Find where the given text appears and provide that cell's center as (X, Y) coordinate. 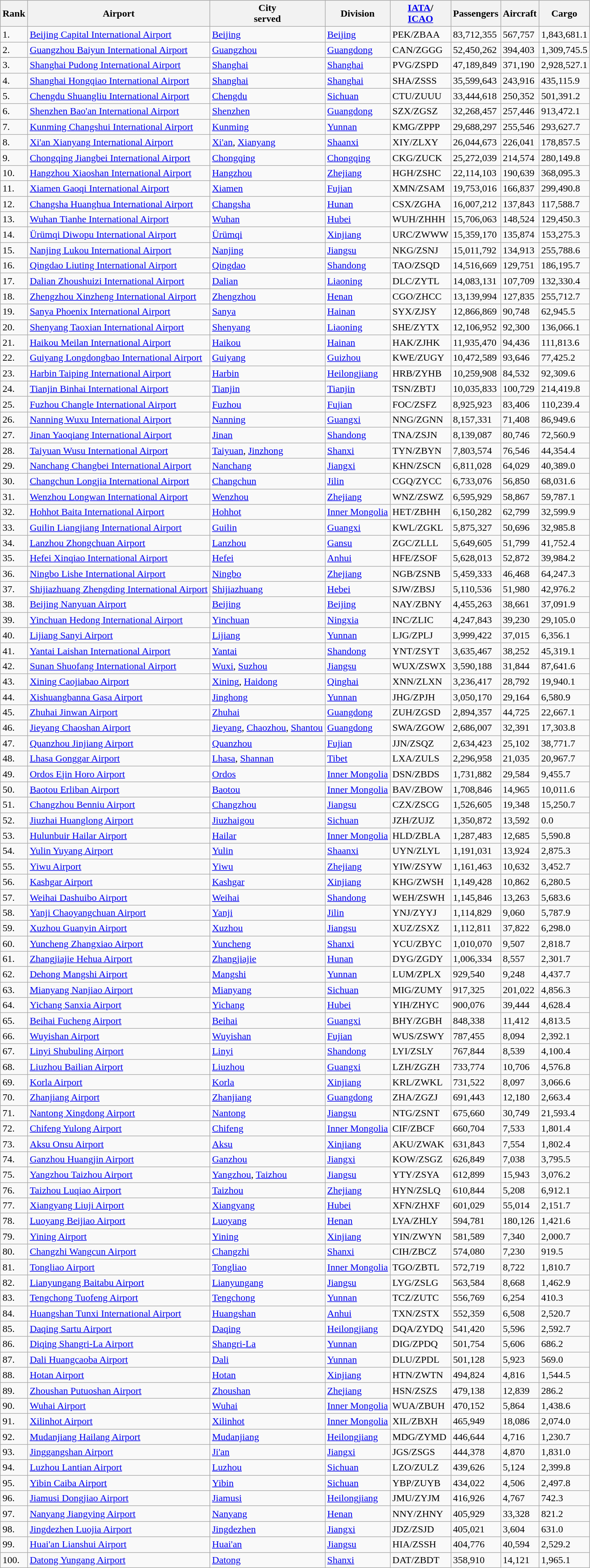
Ningbo (267, 574)
30,749 (520, 1113)
8,668 (520, 1283)
JZH/ZUJZ (421, 820)
1,831.0 (564, 1452)
Yinchuan (267, 620)
8,557 (520, 959)
Guilin Liangjiang International Airport (119, 528)
SWA/ZGOW (421, 728)
39,984.2 (564, 558)
Dalian (267, 281)
Xiamen Gaoqi International Airport (119, 188)
626,849 (475, 1159)
JHG/ZPJH (421, 697)
Zhuhai Jinwan Airport (119, 713)
30. (14, 481)
Shenzhen Bao'an International Airport (119, 111)
62,799 (520, 512)
38,252 (520, 651)
Nanning Wuxu International Airport (119, 419)
86,949.6 (564, 419)
Zhengzhou (267, 296)
37,822 (520, 928)
53. (14, 836)
Tongliao (267, 1267)
Aircraft (520, 14)
LZO/ZULZ (421, 1468)
148,524 (520, 219)
Jingdezhen Luojia Airport (119, 1529)
TGO/ZBTL (421, 1267)
YCU/ZBYC (421, 944)
5,864 (520, 1406)
Yichang (267, 1005)
95. (14, 1483)
4,628.4 (564, 1005)
563,584 (475, 1283)
94. (14, 1468)
Xi'an Xianyang International Airport (119, 142)
MDG/ZYMD (421, 1437)
111,813.6 (564, 343)
XFN/ZHXF (421, 1206)
127,835 (520, 296)
SHE/ZYTX (421, 327)
NNG/ZGNN (421, 419)
32,599.9 (564, 512)
Hulunbuir Hailar Airport (119, 836)
479,138 (475, 1390)
Liuzhou Bailian Airport (119, 1067)
358,910 (475, 1560)
9,455.7 (564, 774)
15,706,063 (475, 219)
58,867 (520, 497)
WUH/ZHHH (421, 219)
Baotou Erliban Airport (119, 789)
64,029 (520, 466)
KWE/ZUGY (421, 358)
JMU/ZYJM (421, 1498)
BHY/ZGBH (421, 1021)
Hangzhou (267, 173)
Guangzhou Baiyun International Airport (119, 50)
DIG/ZPDQ (421, 1344)
25,102 (520, 743)
79. (14, 1236)
Wuyishan (267, 1036)
541,420 (475, 1329)
YNJ/ZYYJ (421, 913)
293,627.7 (564, 127)
14,965 (520, 789)
19,348 (520, 805)
10,011.6 (564, 789)
Yibin (267, 1483)
61. (14, 959)
LYI/ZSLY (421, 1051)
6,733,076 (475, 481)
Mianyang Nanjiao Airport (119, 990)
214,419.8 (564, 389)
ZUH/ZGSD (421, 713)
DQA/ZYDQ (421, 1329)
Jiuzhaigou (267, 820)
84. (14, 1313)
71,408 (520, 419)
3,635,467 (475, 651)
92. (14, 1437)
BAV/ZBOW (421, 789)
Lhasa Gonggar Airport (119, 759)
6,298.0 (564, 928)
Changchun (267, 481)
XUZ/ZSXZ (421, 928)
Quanzhou Jinjiang Airport (119, 743)
2,151.7 (564, 1206)
686.2 (564, 1344)
14,083,131 (475, 281)
SZX/ZGSZ (421, 111)
12,685 (520, 836)
48. (14, 759)
JDZ/ZSJD (421, 1529)
Nanyang Jiangying Airport (119, 1514)
Yantai (267, 651)
Ordos Ejin Horo Airport (119, 774)
39. (14, 620)
4,437.7 (564, 974)
17. (14, 281)
166,837 (520, 188)
9,060 (520, 913)
57. (14, 897)
69. (14, 1082)
556,769 (475, 1298)
100,729 (520, 389)
Guizhou (358, 358)
4,870 (520, 1452)
2,399.8 (564, 1468)
5,596 (520, 1329)
4,816 (520, 1375)
81. (14, 1267)
1,526,605 (475, 805)
CKG/ZUCK (421, 157)
33,444,618 (475, 96)
255,788.6 (564, 250)
1,801.4 (564, 1128)
Datong (267, 1560)
Xilinhot (267, 1421)
Lianyungang Baitabu Airport (119, 1283)
14. (14, 235)
Xiangyang Liuji Airport (119, 1206)
NNY/ZHNY (421, 1514)
439,626 (475, 1468)
2,875.3 (564, 851)
ZGC/ZLLL (421, 543)
2,529.2 (564, 1545)
4,247,843 (475, 620)
1,112,811 (475, 928)
5,787.9 (564, 913)
2,074.0 (564, 1421)
8,925,923 (475, 404)
1,421.6 (564, 1221)
6,595,929 (475, 497)
CIH/ZBCZ (421, 1252)
Dehong Mangshi Airport (119, 974)
Shanghai Hongqiao International Airport (119, 81)
135,874 (520, 235)
6,150,282 (475, 512)
66. (14, 1036)
62,945.5 (564, 312)
Sunan Shuofang International Airport (119, 666)
77,425.2 (564, 358)
5,649,605 (475, 543)
787,455 (475, 1036)
HFE/ZSOF (421, 558)
32,985.8 (564, 528)
394,403 (520, 50)
CSX/ZGHA (421, 204)
Mudanjiang Hailang Airport (119, 1437)
2,592.7 (564, 1329)
64,247.3 (564, 574)
594,781 (475, 1221)
10,472,589 (475, 358)
416,926 (475, 1498)
TAO/ZSQD (421, 266)
5,110,536 (475, 589)
56. (14, 882)
Korla Airport (119, 1082)
Yiwu (267, 866)
410.3 (564, 1298)
URC/ZWWW (421, 235)
29,688,297 (475, 127)
Hohhot (267, 512)
7,340 (520, 1236)
2,301.7 (564, 959)
93,646 (520, 358)
15,359,170 (475, 235)
2,000.7 (564, 1236)
3,050,170 (475, 697)
92,309.6 (564, 373)
JJN/ZSQZ (421, 743)
50. (14, 789)
1,731,882 (475, 774)
1,350,872 (475, 820)
Changzhi Wangcun Airport (119, 1252)
6,254 (520, 1298)
KMG/ZPPP (421, 127)
LYG/ZSLG (421, 1283)
255,546 (520, 127)
Baotou (267, 789)
501,128 (475, 1360)
9,507 (520, 944)
16,007,212 (475, 204)
Luzhou (267, 1468)
4,506 (520, 1483)
20,967.7 (564, 759)
42. (14, 666)
Mangshi (267, 974)
110,239.4 (564, 404)
3,999,422 (475, 635)
91. (14, 1421)
3,452.7 (564, 866)
9. (14, 157)
12. (14, 204)
132,330.4 (564, 281)
Changzhou (267, 805)
90,748 (520, 312)
77. (14, 1206)
4,767 (520, 1498)
Zhangjiajie (267, 959)
9,248 (520, 974)
5,590.8 (564, 836)
Shanghai Pudong International Airport (119, 65)
Mudanjiang (267, 1437)
58. (14, 913)
62. (14, 974)
Ordos (267, 774)
Huai'an Lianshui Airport (119, 1545)
59,787.1 (564, 497)
Hefei Xinqiao International Airport (119, 558)
4,856.3 (564, 990)
1,544.5 (564, 1375)
YTY/ZSYA (421, 1174)
Yulin Yuyang Airport (119, 851)
1,708,846 (475, 789)
63. (14, 990)
1,114,829 (475, 913)
Airport (119, 14)
SHA/ZSSS (421, 81)
51,799 (520, 543)
7,038 (520, 1159)
3,590,188 (475, 666)
SJW/ZBSJ (421, 589)
129,450.3 (564, 219)
22. (14, 358)
Wuhai (267, 1406)
56,850 (520, 481)
5,923 (520, 1360)
CGO/ZHCC (421, 296)
LJG/ZPLJ (421, 635)
40,389.0 (564, 466)
71. (14, 1113)
6,811,028 (475, 466)
1. (14, 34)
8. (14, 142)
16. (14, 266)
Haikou Meilan International Airport (119, 343)
12,180 (520, 1098)
Xuzhou Guanyin Airport (119, 928)
Lanzhou Zhongchuan Airport (119, 543)
Wuhan (267, 219)
DAT/ZBDT (421, 1560)
10,862 (520, 882)
1,810.7 (564, 1267)
767,844 (475, 1051)
3,795.5 (564, 1159)
Weihai (267, 897)
919.5 (564, 1252)
NAY/ZBNY (421, 604)
Guiyang (267, 358)
31. (14, 497)
46. (14, 728)
CZX/ZSCG (421, 805)
Wuyishan Airport (119, 1036)
21,035 (520, 759)
250,352 (520, 96)
18,086 (520, 1421)
YIH/ZHYC (421, 1005)
15,943 (520, 1174)
405,021 (475, 1529)
Nanchang (267, 466)
55,014 (520, 1206)
733,774 (475, 1067)
1,438.6 (564, 1406)
Chifeng Yulong Airport (119, 1128)
137,843 (520, 204)
33. (14, 528)
Nantong Xingdong Airport (119, 1113)
64. (14, 1005)
913,472.1 (564, 111)
68,031.6 (564, 481)
8,094 (520, 1036)
8,139,087 (475, 435)
1,010,070 (475, 944)
97. (14, 1514)
33,328 (520, 1514)
Kashgar (267, 882)
87,641.6 (564, 666)
Jinan Yaoqiang International Airport (119, 435)
12,866,869 (475, 312)
501,754 (475, 1344)
Sanya (267, 312)
10,632 (520, 866)
41,752.4 (564, 543)
25,272,039 (475, 157)
Tibet (358, 759)
848,338 (475, 1021)
HET/ZBHH (421, 512)
13,924 (520, 851)
12,106,952 (475, 327)
Zhangjiajie Hehua Airport (119, 959)
Yuncheng Zhangxiao Airport (119, 944)
11. (14, 188)
85. (14, 1329)
572,719 (475, 1267)
37. (14, 589)
Hebei (358, 589)
72. (14, 1128)
UYN/ZLYL (421, 851)
7,554 (520, 1144)
CAN/ZGGG (421, 50)
371,190 (520, 65)
Fuzhou Changle International Airport (119, 404)
Chongqing Jiangbei International Airport (119, 157)
691,443 (475, 1098)
Cityserved (267, 14)
Beijing Capital International Airport (119, 34)
574,080 (475, 1252)
73. (14, 1144)
Yinchuan Hedong International Airport (119, 620)
3,236,417 (475, 681)
Nanjing Lukou International Airport (119, 250)
Jiuzhai Huanglong Airport (119, 820)
8,157,331 (475, 419)
XIL/ZBXH (421, 1421)
80. (14, 1252)
Shangri-La (267, 1344)
2,686,007 (475, 728)
Ningbo Lishe International Airport (119, 574)
Lijiang Sanyi Airport (119, 635)
2,296,958 (475, 759)
8,097 (520, 1082)
Nantong (267, 1113)
22,114,103 (475, 173)
Quanzhou (267, 743)
55. (14, 866)
Yichang Sanxia Airport (119, 1005)
TXN/ZSTX (421, 1313)
15,250.7 (564, 805)
Hotan Airport (119, 1375)
255,712.7 (564, 296)
Yulin (267, 851)
51,980 (520, 589)
45. (14, 713)
10,259,908 (475, 373)
Fuzhou (267, 404)
5,875,327 (475, 528)
Tianjin Binhai International Airport (119, 389)
1,191,031 (475, 851)
99. (14, 1545)
Daqing (267, 1329)
HLD/ZBLA (421, 836)
Wenzhou (267, 497)
19. (14, 312)
581,589 (475, 1236)
20. (14, 327)
74. (14, 1159)
136,066.1 (564, 327)
2,928,527.1 (564, 65)
Luzhou Lantian Airport (119, 1468)
88. (14, 1375)
32. (14, 512)
26,044,673 (475, 142)
631,843 (475, 1144)
8,722 (520, 1267)
434,022 (475, 1483)
6,580.9 (564, 697)
83,712,355 (475, 34)
14,121 (520, 1560)
Xilinhot Airport (119, 1421)
54. (14, 851)
DSN/ZBDS (421, 774)
93. (14, 1452)
900,076 (475, 1005)
405,929 (475, 1514)
Jiamusi (267, 1498)
Changsha (267, 204)
5,628,013 (475, 558)
15. (14, 250)
35,599,643 (475, 81)
83. (14, 1298)
92,300 (520, 327)
LZH/ZGZH (421, 1067)
404,776 (475, 1545)
368,095.3 (564, 173)
Huangshan (267, 1313)
153,275.3 (564, 235)
Guilin (267, 528)
1,149,428 (475, 882)
6,912.1 (564, 1190)
Zhoushan Putuoshan Airport (119, 1390)
Mianyang (267, 990)
41. (14, 651)
100. (14, 1560)
MIG/ZUMY (421, 990)
3,604 (520, 1529)
Jieyang Chaoshan Airport (119, 728)
65. (14, 1021)
Shijiazhuang (267, 589)
76. (14, 1190)
39,444 (520, 1005)
TSN/ZBTJ (421, 389)
Taizhou (267, 1190)
435,115.9 (564, 81)
552,359 (475, 1313)
Yangzhou, Taizhou (267, 1174)
51. (14, 805)
22,667.1 (564, 713)
Huangshan Tunxi International Airport (119, 1313)
FOC/ZSFZ (421, 404)
17,303.8 (564, 728)
29,164 (520, 697)
Division (358, 14)
59. (14, 928)
50,696 (520, 528)
Wuhai Airport (119, 1406)
43. (14, 681)
DYG/ZGDY (421, 959)
675,660 (475, 1113)
25. (14, 404)
DLU/ZPDL (421, 1360)
1,965.1 (564, 1560)
90. (14, 1406)
PVG/ZSPD (421, 65)
78. (14, 1221)
2,392.1 (564, 1036)
5,606 (520, 1344)
36. (14, 574)
Cargo (564, 14)
AKU/ZWAK (421, 1144)
Lanzhou (267, 543)
52. (14, 820)
Nanchang Changbei International Airport (119, 466)
13,263 (520, 897)
44,354.4 (564, 451)
HAK/ZJHK (421, 343)
465,949 (475, 1421)
YIN/ZWYN (421, 1236)
Wuhan Tianhe International Airport (119, 219)
Yining (267, 1236)
134,913 (520, 250)
40. (14, 635)
32,268,457 (475, 111)
14,516,669 (475, 266)
XIY/ZLXY (421, 142)
INC/ZLIC (421, 620)
CIF/ZBCF (421, 1128)
2,818.7 (564, 944)
40,594 (520, 1545)
Shenyang Taoxian International Airport (119, 327)
Ningxia (358, 620)
HYN/ZSLQ (421, 1190)
Yiwu Airport (119, 866)
Hangzhou Xiaoshan International Airport (119, 173)
Yanji (267, 913)
38,771.7 (564, 743)
2,663.4 (564, 1098)
2. (14, 50)
Daqing Sartu Airport (119, 1329)
Xuzhou (267, 928)
Changzhou Benniu Airport (119, 805)
29,584 (520, 774)
821.2 (564, 1514)
49. (14, 774)
917,325 (475, 990)
567,757 (520, 34)
569.0 (564, 1360)
Qinghai (358, 681)
180,126 (520, 1221)
Harbin (267, 373)
75. (14, 1174)
Shijiazhuang Zhengding International Airport (119, 589)
13,592 (520, 820)
24. (14, 389)
Ganzhou Huangjin Airport (119, 1159)
117,588.7 (564, 204)
Haikou (267, 343)
Taizhou Luqiao Airport (119, 1190)
Huai'an (267, 1545)
37,015 (520, 635)
96. (14, 1498)
Guiyang Longdongbao International Airport (119, 358)
6,356.1 (564, 635)
Passengers (475, 14)
LYA/ZHLY (421, 1221)
TYN/ZBYN (421, 451)
80,746 (520, 435)
52,872 (520, 558)
742.3 (564, 1498)
TCZ/ZUTC (421, 1298)
98. (14, 1529)
299,490.8 (564, 188)
186,195.7 (564, 266)
3. (14, 65)
CTU/ZUUU (421, 96)
5,208 (520, 1190)
Aksu (267, 1144)
KOW/ZSGZ (421, 1159)
HGH/ZSHC (421, 173)
28. (14, 451)
Beihai (267, 1021)
107,709 (520, 281)
Jieyang, Chaozhou, Shantou (267, 728)
4,455,263 (475, 604)
2,520.7 (564, 1313)
10,035,833 (475, 389)
84,532 (520, 373)
5,683.6 (564, 897)
WUX/ZSWX (421, 666)
Kunming (267, 127)
Yuncheng (267, 944)
CGQ/ZYCC (421, 481)
45,319.1 (564, 651)
Hailar (267, 836)
WNZ/ZSWZ (421, 497)
44. (14, 697)
47,189,849 (475, 65)
2,894,357 (475, 713)
26. (14, 419)
WUA/ZBUH (421, 1406)
2,634,423 (475, 743)
Luoyang (267, 1221)
Lianyungang (267, 1283)
Zhengzhou Xinzheng International Airport (119, 296)
HTN/ZWTN (421, 1375)
3,066.6 (564, 1082)
1,161,463 (475, 866)
Luoyang Beijiao Airport (119, 1221)
87. (14, 1360)
HSN/ZSZS (421, 1390)
38,661 (520, 604)
Beijing Nanyuan Airport (119, 604)
11,935,470 (475, 343)
3,076.2 (564, 1174)
13. (14, 219)
0.0 (564, 820)
Dali Huangcaoba Airport (119, 1360)
Datong Yungang Airport (119, 1560)
12,839 (520, 1390)
1,145,846 (475, 897)
Xiamen (267, 188)
6. (14, 111)
1,309,745.5 (564, 50)
Jingdezhen (267, 1529)
Yantai Laishan International Airport (119, 651)
YIW/ZSYW (421, 866)
82. (14, 1283)
19,940.1 (564, 681)
44,725 (520, 713)
5,459,333 (475, 574)
Jiamusi Dongjiao Airport (119, 1498)
XNN/ZLXN (421, 681)
LXA/ZULS (421, 759)
Wenzhou Longwan International Airport (119, 497)
35. (14, 558)
5. (14, 96)
Dali (267, 1360)
Nanjing (267, 250)
7. (14, 127)
Xishuangbanna Gasa Airport (119, 697)
86. (14, 1344)
631.0 (564, 1529)
10,706 (520, 1067)
34. (14, 543)
501,391.2 (564, 96)
Xining, Haidong (267, 681)
446,644 (475, 1437)
178,857.5 (564, 142)
731,522 (475, 1082)
IATA/ICAO (421, 14)
1,462.9 (564, 1283)
Liuzhou (267, 1067)
Korla (267, 1082)
83,406 (520, 404)
4. (14, 81)
Zhuhai (267, 713)
Xining Caojiabao Airport (119, 681)
4,100.4 (564, 1051)
HIA/ZSSH (421, 1545)
Nanyang (267, 1514)
Changsha Huanghua International Airport (119, 204)
11,412 (520, 1021)
52,450,262 (475, 50)
601,029 (475, 1206)
201,022 (520, 990)
94,436 (520, 343)
1,802.4 (564, 1144)
NTG/ZSNT (421, 1113)
38. (14, 604)
WUS/ZSWY (421, 1036)
TNA/ZSJN (421, 435)
46,468 (520, 574)
Gansu (358, 543)
7,803,574 (475, 451)
Ürümqi (267, 235)
37,091.9 (564, 604)
19,753,016 (475, 188)
214,574 (520, 157)
Ürümqi Diwopu International Airport (119, 235)
494,824 (475, 1375)
Changzhi (267, 1252)
Xiangyang (267, 1206)
Yangzhou Taizhou Airport (119, 1174)
Shenyang (267, 327)
Zhanjiang Airport (119, 1098)
67. (14, 1051)
Chifeng (267, 1128)
Tengchong (267, 1298)
42,976.2 (564, 589)
Chengdu Shuangliu International Airport (119, 96)
Kashgar Airport (119, 882)
8,539 (520, 1051)
Jinghong (267, 697)
2,497.8 (564, 1483)
610,844 (475, 1190)
15,011,792 (475, 250)
Qingdao Liuting International Airport (119, 266)
Jinan (267, 435)
1,006,334 (475, 959)
Ji'an (267, 1452)
470,152 (475, 1406)
Yibin Caiba Airport (119, 1483)
1,230.7 (564, 1437)
Kunming Changshui International Airport (119, 127)
Lijiang (267, 635)
13,139,994 (475, 296)
6,508 (520, 1313)
72,560.9 (564, 435)
286.2 (564, 1390)
Nanning (267, 419)
Tongliao Airport (119, 1267)
27. (14, 435)
XMN/ZSAM (421, 188)
HRB/ZYHB (421, 373)
Beihai Fucheng Airport (119, 1021)
Shenzhen (267, 111)
Linyi Shubuling Airport (119, 1051)
243,916 (520, 81)
444,378 (475, 1452)
660,704 (475, 1128)
1,843,681.1 (564, 34)
39,230 (520, 620)
226,041 (520, 142)
Jinggangshan Airport (119, 1452)
Wuxi, Suzhou (267, 666)
5,124 (520, 1468)
4,716 (520, 1437)
Chengdu (267, 96)
1,287,483 (475, 836)
Taiyuan Wusu International Airport (119, 451)
28,792 (520, 681)
4,813.5 (564, 1021)
23. (14, 373)
29. (14, 466)
PEK/ZBAA (421, 34)
129,751 (520, 266)
60. (14, 944)
Hotan (267, 1375)
7,230 (520, 1252)
Qingdao (267, 266)
WEH/ZSWH (421, 897)
ZHA/ZGZJ (421, 1098)
76,546 (520, 451)
Ganzhou (267, 1159)
18. (14, 296)
32,391 (520, 728)
DLC/ZYTL (421, 281)
612,899 (475, 1174)
7,533 (520, 1128)
SYX/ZJSY (421, 312)
257,446 (520, 111)
6,280.5 (564, 882)
Yining Airport (119, 1236)
29,105.0 (564, 620)
LUM/ZPLX (421, 974)
Yanji Chaoyangchuan Airport (119, 913)
YBP/ZUYB (421, 1483)
Lhasa, Shannan (267, 759)
Taiyuan, Jinzhong (267, 451)
YNT/ZSYT (421, 651)
NKG/ZSNJ (421, 250)
Zhoushan (267, 1390)
KRL/ZWKL (421, 1082)
Weihai Dashuibo Airport (119, 897)
68. (14, 1067)
Dalian Zhoushuizi International Airport (119, 281)
31,844 (520, 666)
Harbin Taiping International Airport (119, 373)
190,639 (520, 173)
Aksu Onsu Airport (119, 1144)
10. (14, 173)
Hohhot Baita International Airport (119, 512)
Rank (14, 14)
21,593.4 (564, 1113)
Hefei (267, 558)
Guangzhou (267, 50)
Zhanjiang (267, 1098)
Tengchong Tuofeng Airport (119, 1298)
47. (14, 743)
KHG/ZWSH (421, 882)
NGB/ZSNB (421, 574)
4,576.8 (564, 1067)
Xi'an, Xianyang (267, 142)
929,540 (475, 974)
Sanya Phoenix International Airport (119, 312)
JGS/ZSGS (421, 1452)
KHN/ZSCN (421, 466)
70. (14, 1098)
280,149.8 (564, 157)
21. (14, 343)
Linyi (267, 1051)
KWL/ZGKL (421, 528)
Diqing Shangri-La Airport (119, 1344)
Changchun Longjia International Airport (119, 481)
89. (14, 1390)
